Find where the given text appears and provide that cell's center as (X, Y) coordinate. 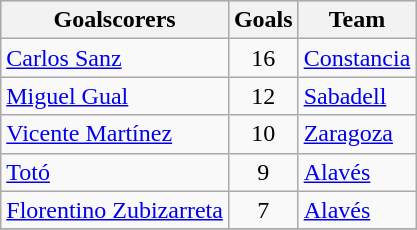
Sabadell (357, 96)
Constancia (357, 58)
Team (357, 20)
Florentino Zubizarreta (115, 210)
Vicente Martínez (115, 134)
Totó (115, 172)
Miguel Gual (115, 96)
Goals (263, 20)
16 (263, 58)
9 (263, 172)
12 (263, 96)
Carlos Sanz (115, 58)
10 (263, 134)
7 (263, 210)
Zaragoza (357, 134)
Goalscorers (115, 20)
